Provide the [x, y] coordinate of the cell's center where the given text is located.  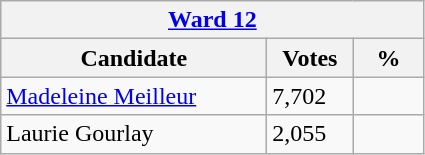
Candidate [134, 58]
Laurie Gourlay [134, 134]
7,702 [310, 96]
2,055 [310, 134]
% [388, 58]
Madeleine Meilleur [134, 96]
Votes [310, 58]
Ward 12 [212, 20]
